Identify which cell holds the provided text, then report its (X, Y) central coordinate. 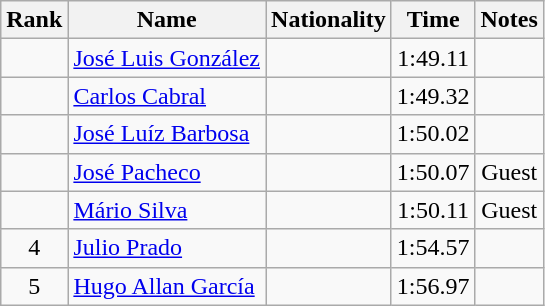
José Luíz Barbosa (167, 134)
1:56.97 (433, 286)
Rank (34, 20)
Notes (509, 20)
1:50.11 (433, 210)
Name (167, 20)
1:49.32 (433, 96)
Time (433, 20)
1:54.57 (433, 248)
José Luis González (167, 58)
1:50.07 (433, 172)
Carlos Cabral (167, 96)
5 (34, 286)
Nationality (329, 20)
José Pacheco (167, 172)
4 (34, 248)
1:50.02 (433, 134)
Hugo Allan García (167, 286)
Julio Prado (167, 248)
1:49.11 (433, 58)
Mário Silva (167, 210)
